Identify which cell holds the provided text, then report its (X, Y) central coordinate. 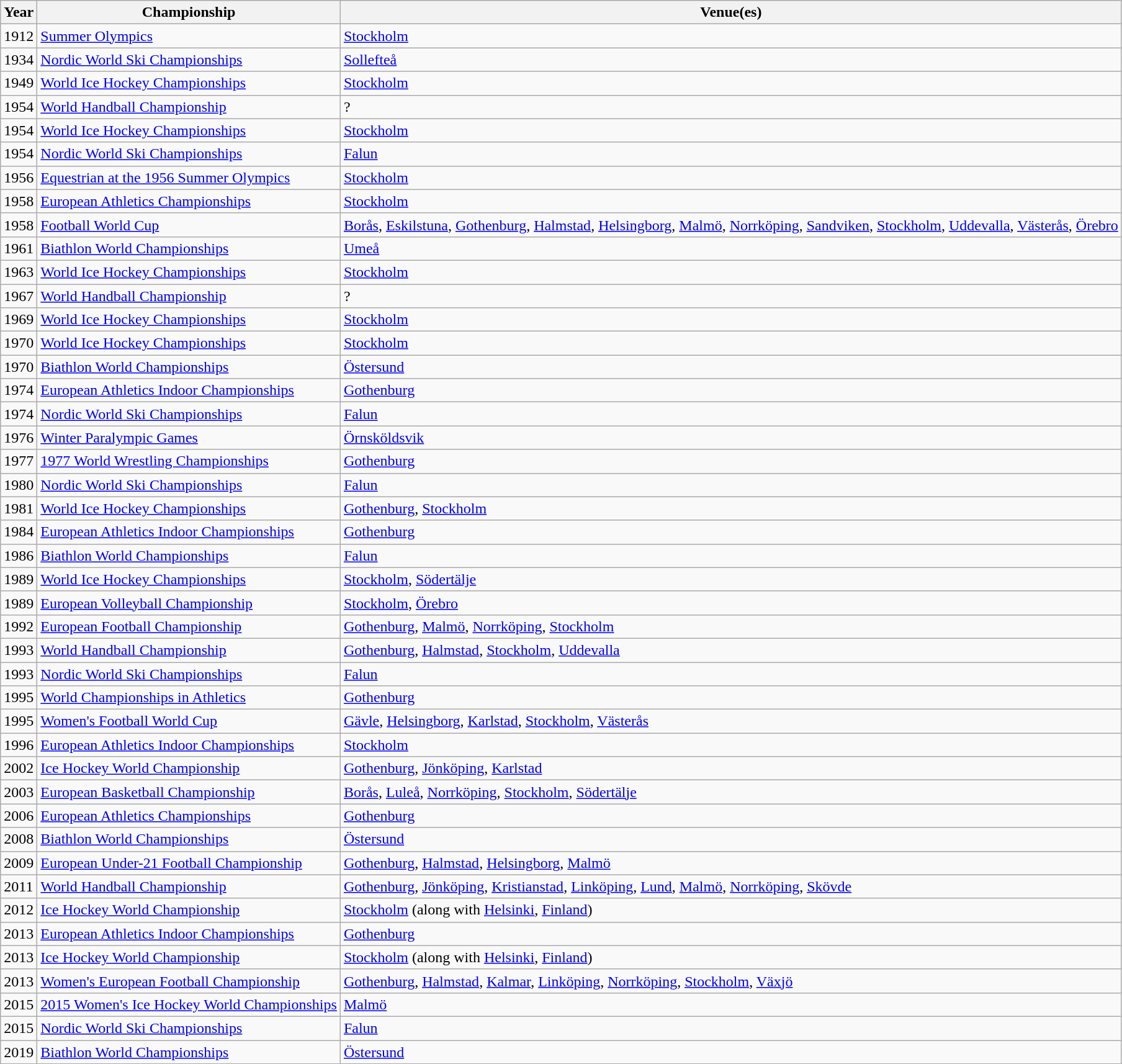
2003 (19, 792)
Gothenburg, Malmö, Norrköping, Stockholm (731, 626)
Gothenburg, Stockholm (731, 508)
Gävle, Helsingborg, Karlstad, Stockholm, Västerås (731, 721)
Umeå (731, 248)
1977 World Wrestling Championships (189, 461)
Borås, Eskilstuna, Gothenburg, Halmstad, Helsingborg, Malmö, Norrköping, Sandviken, Stockholm, Uddevalla, Västerås, Örebro (731, 225)
Gothenburg, Jönköping, Karlstad (731, 769)
1963 (19, 272)
European Football Championship (189, 626)
Stockholm, Södertälje (731, 579)
European Volleyball Championship (189, 603)
European Under-21 Football Championship (189, 863)
1980 (19, 485)
Gothenburg, Jönköping, Kristianstad, Linköping, Lund, Malmö, Norrköping, Skövde (731, 886)
1934 (19, 60)
Summer Olympics (189, 36)
Winter Paralympic Games (189, 438)
Gothenburg, Halmstad, Kalmar, Linköping, Norrköping, Stockholm, Växjö (731, 981)
Women's Football World Cup (189, 721)
1977 (19, 461)
1967 (19, 296)
1961 (19, 248)
2015 Women's Ice Hockey World Championships (189, 1004)
Borås, Luleå, Norrköping, Stockholm, Södertälje (731, 792)
1992 (19, 626)
1949 (19, 83)
1996 (19, 745)
Gothenburg, Halmstad, Stockholm, Uddevalla (731, 650)
1976 (19, 438)
Stockholm, Örebro (731, 603)
Venue(es) (731, 12)
1912 (19, 36)
1986 (19, 556)
Women's European Football Championship (189, 981)
Equestrian at the 1956 Summer Olympics (189, 178)
2012 (19, 910)
Championship (189, 12)
Year (19, 12)
2008 (19, 839)
2009 (19, 863)
2006 (19, 816)
2002 (19, 769)
Malmö (731, 1004)
World Championships in Athletics (189, 698)
European Basketball Championship (189, 792)
1981 (19, 508)
2019 (19, 1052)
1984 (19, 532)
Football World Cup (189, 225)
Gothenburg, Halmstad, Helsingborg, Malmö (731, 863)
1969 (19, 320)
1956 (19, 178)
2011 (19, 886)
Örnsköldsvik (731, 438)
Sollefteå (731, 60)
